Return the (X, Y) coordinate for the center point of the cell that contains the specified text.  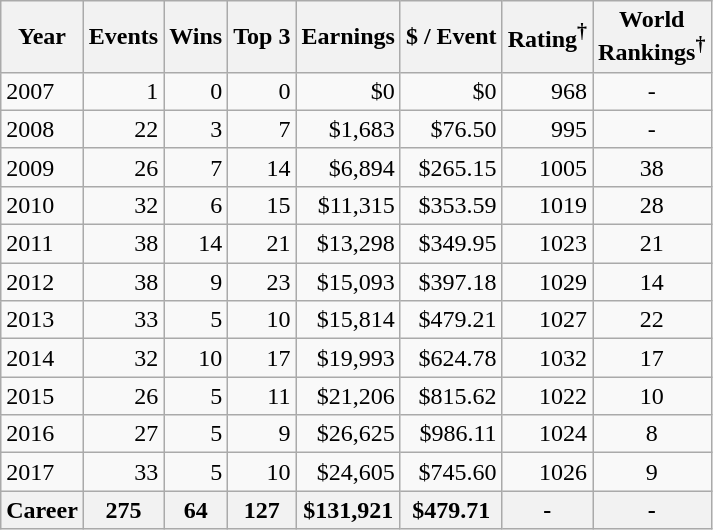
2012 (42, 282)
3 (196, 129)
$11,315 (348, 205)
$6,894 (348, 167)
2014 (42, 358)
28 (652, 205)
$1,683 (348, 129)
$15,093 (348, 282)
$ / Event (451, 37)
23 (262, 282)
2009 (42, 167)
WorldRankings† (652, 37)
275 (123, 510)
$24,605 (348, 472)
2007 (42, 91)
$26,625 (348, 434)
$21,206 (348, 396)
Wins (196, 37)
$986.11 (451, 434)
$13,298 (348, 244)
15 (262, 205)
$479.71 (451, 510)
1024 (547, 434)
Career (42, 510)
$15,814 (348, 320)
$745.60 (451, 472)
1026 (547, 472)
Rating† (547, 37)
1005 (547, 167)
1 (123, 91)
$131,921 (348, 510)
$624.78 (451, 358)
8 (652, 434)
1023 (547, 244)
$265.15 (451, 167)
Year (42, 37)
1027 (547, 320)
2016 (42, 434)
2013 (42, 320)
$353.59 (451, 205)
6 (196, 205)
Earnings (348, 37)
$815.62 (451, 396)
2010 (42, 205)
1019 (547, 205)
2011 (42, 244)
$349.95 (451, 244)
1022 (547, 396)
27 (123, 434)
$76.50 (451, 129)
995 (547, 129)
Top 3 (262, 37)
64 (196, 510)
Events (123, 37)
$397.18 (451, 282)
1032 (547, 358)
$479.21 (451, 320)
11 (262, 396)
968 (547, 91)
2015 (42, 396)
127 (262, 510)
$19,993 (348, 358)
2008 (42, 129)
1029 (547, 282)
2017 (42, 472)
